Identify which cell holds the provided text, then report its [x, y] central coordinate. 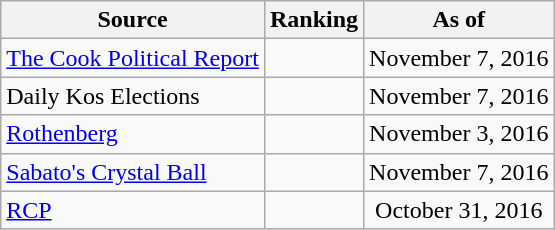
Source [133, 20]
Sabato's Crystal Ball [133, 172]
Daily Kos Elections [133, 96]
RCP [133, 210]
The Cook Political Report [133, 58]
Rothenberg [133, 134]
November 3, 2016 [459, 134]
October 31, 2016 [459, 210]
As of [459, 20]
Ranking [314, 20]
